Return [X, Y] of the center of cell containing provided text 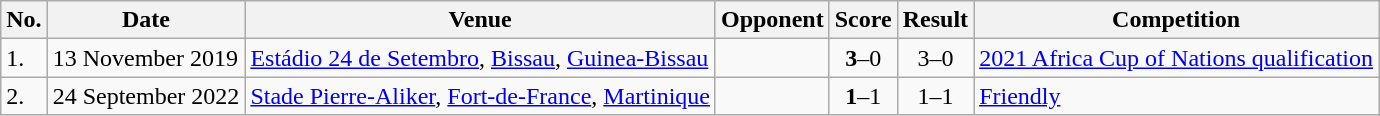
13 November 2019 [146, 58]
Stade Pierre-Aliker, Fort-de-France, Martinique [480, 96]
Estádio 24 de Setembro, Bissau, Guinea-Bissau [480, 58]
No. [24, 20]
Opponent [772, 20]
Result [935, 20]
Date [146, 20]
2. [24, 96]
Competition [1176, 20]
2021 Africa Cup of Nations qualification [1176, 58]
Venue [480, 20]
1. [24, 58]
Friendly [1176, 96]
24 September 2022 [146, 96]
Score [863, 20]
